From the cell containing the given text, extract its center point as (X, Y) coordinate. 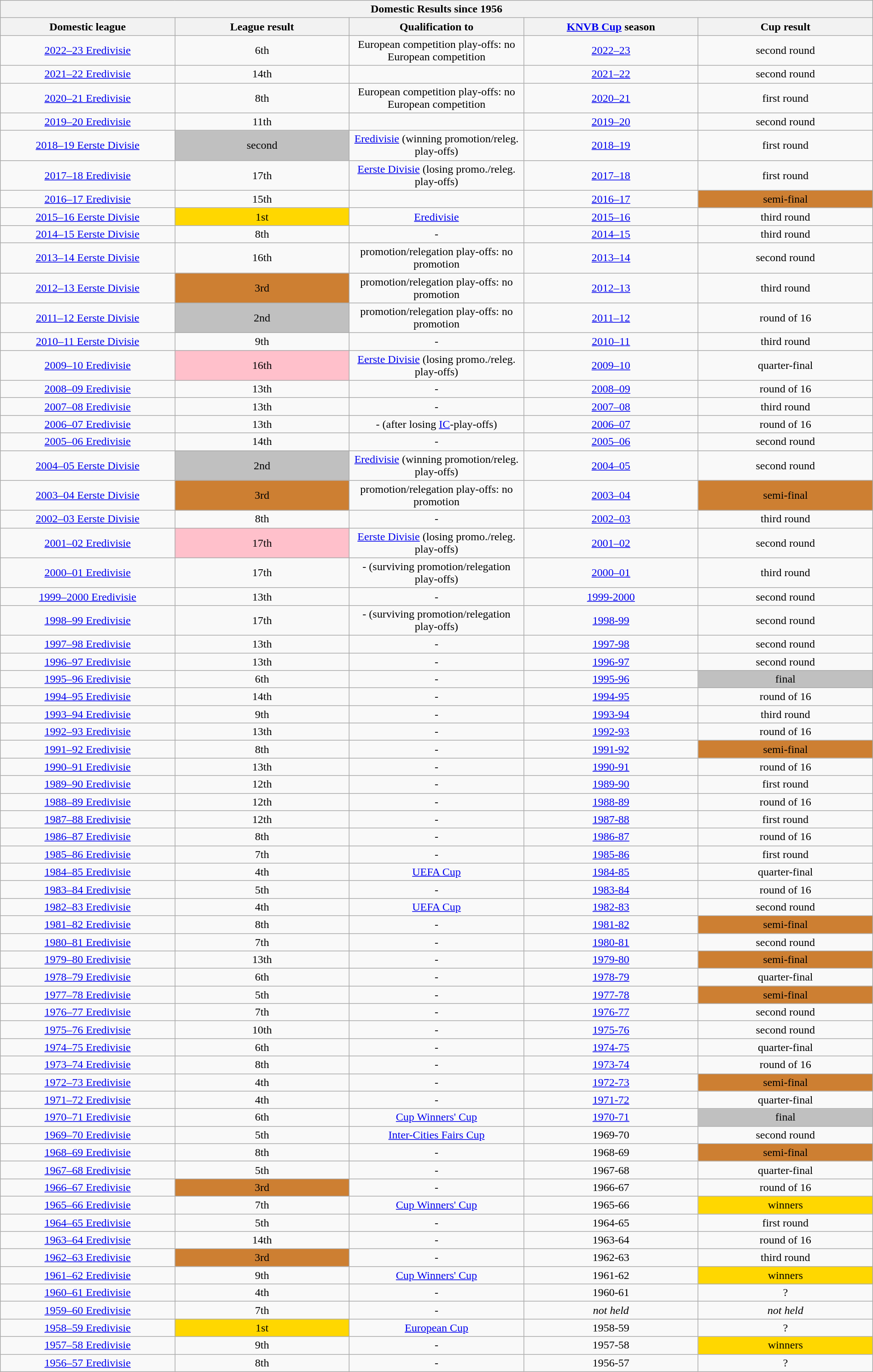
1987–88 Eredivisie (87, 819)
1974-75 (611, 1047)
1990-91 (611, 767)
1976-77 (611, 1012)
1993-94 (611, 714)
1988–89 Eredivisie (87, 802)
1973-74 (611, 1065)
2005–06 Eredivisie (87, 442)
1975–76 Eredivisie (87, 1030)
1962–63 Eredivisie (87, 1258)
2009–10 (611, 366)
1979-80 (611, 960)
1983-84 (611, 889)
2007–08 (611, 407)
2015–16 Eerste Divisie (87, 216)
1957–58 Eredivisie (87, 1345)
1999-2000 (611, 596)
1968-69 (611, 1152)
2007–08 Eredivisie (87, 407)
1984-85 (611, 872)
1969-70 (611, 1135)
Inter-Cities Fairs Cup (436, 1135)
2021–22 (611, 74)
2009–10 Eredivisie (87, 366)
1987-88 (611, 819)
2000–01 Eredivisie (87, 573)
2014–15 Eerste Divisie (87, 234)
2019–20 Eredivisie (87, 122)
2006–07 Eredivisie (87, 424)
2002–03 Eerste Divisie (87, 519)
second (262, 146)
2013–14 (611, 258)
1956-57 (611, 1363)
2020–21 (611, 98)
1963-64 (611, 1240)
1984–85 Eredivisie (87, 872)
1998–99 Eredivisie (87, 620)
Domestic Results since 1956 (436, 9)
2010–11 Eerste Divisie (87, 342)
2018–19 Eerste Divisie (87, 146)
1957-58 (611, 1345)
1980-81 (611, 942)
1997–98 Eredivisie (87, 644)
2021–22 Eredivisie (87, 74)
2022–23 (611, 51)
Eredivisie (436, 216)
2017–18 (611, 175)
1991-92 (611, 749)
1969–70 Eredivisie (87, 1135)
1966–67 Eredivisie (87, 1187)
1985-86 (611, 854)
11th (262, 122)
2016–17 Eredivisie (87, 199)
Qualification to (436, 27)
1978-79 (611, 977)
1990–91 Eredivisie (87, 767)
2001–02 Eredivisie (87, 543)
Domestic league (87, 27)
1975-76 (611, 1030)
1962-63 (611, 1258)
League result (262, 27)
1991–92 Eredivisie (87, 749)
1971-72 (611, 1100)
2016–17 (611, 199)
1995–96 Eredivisie (87, 679)
1972-73 (611, 1082)
1977-78 (611, 995)
1999–2000 Eredivisie (87, 596)
2022–23 Eredivisie (87, 51)
1988-89 (611, 802)
KNVB Cup season (611, 27)
2003–04 Eerste Divisie (87, 496)
1977–78 Eredivisie (87, 995)
2014–15 (611, 234)
1961–62 Eredivisie (87, 1275)
2003–04 (611, 496)
1993–94 Eredivisie (87, 714)
1971–72 Eredivisie (87, 1100)
1973–74 Eredivisie (87, 1065)
2019–20 (611, 122)
2004–05 Eerste Divisie (87, 465)
1979–80 Eredivisie (87, 960)
1998-99 (611, 620)
1968–69 Eredivisie (87, 1152)
1976–77 Eredivisie (87, 1012)
2011–12 Eerste Divisie (87, 318)
2010–11 (611, 342)
2001–02 (611, 543)
15th (262, 199)
1970-71 (611, 1117)
1965-66 (611, 1205)
1960-61 (611, 1293)
1986-87 (611, 837)
1986–87 Eredivisie (87, 837)
1956–57 Eredivisie (87, 1363)
1981–82 Eredivisie (87, 924)
1961-62 (611, 1275)
1983–84 Eredivisie (87, 889)
1967-68 (611, 1170)
1989–90 Eredivisie (87, 784)
10th (262, 1030)
2015–16 (611, 216)
1989-90 (611, 784)
2018–19 (611, 146)
2006–07 (611, 424)
1959–60 Eredivisie (87, 1310)
1958–59 Eredivisie (87, 1328)
1967–68 Eredivisie (87, 1170)
1966-67 (611, 1187)
2017–18 Eredivisie (87, 175)
1994-95 (611, 697)
1996-97 (611, 662)
- (after losing IC-play-offs) (436, 424)
2011–12 (611, 318)
2012–13 Eerste Divisie (87, 287)
1964–65 Eredivisie (87, 1223)
2008–09 Eredivisie (87, 389)
1972–73 Eredivisie (87, 1082)
1965–66 Eredivisie (87, 1205)
1985–86 Eredivisie (87, 854)
Cup result (786, 27)
1958-59 (611, 1328)
2005–06 (611, 442)
2008–09 (611, 389)
1996–97 Eredivisie (87, 662)
1960–61 Eredivisie (87, 1293)
1981-82 (611, 924)
1997-98 (611, 644)
1994–95 Eredivisie (87, 697)
1964-65 (611, 1223)
1982-83 (611, 907)
1992-93 (611, 732)
1992–93 Eredivisie (87, 732)
1963–64 Eredivisie (87, 1240)
2012–13 (611, 287)
1995-96 (611, 679)
2000–01 (611, 573)
2002–03 (611, 519)
1978–79 Eredivisie (87, 977)
1970–71 Eredivisie (87, 1117)
2004–05 (611, 465)
1982–83 Eredivisie (87, 907)
European Cup (436, 1328)
2013–14 Eerste Divisie (87, 258)
1974–75 Eredivisie (87, 1047)
2020–21 Eredivisie (87, 98)
1980–81 Eredivisie (87, 942)
